Pinpoint the cell where the given text exists, returning its (x, y) midpoint coordinate. 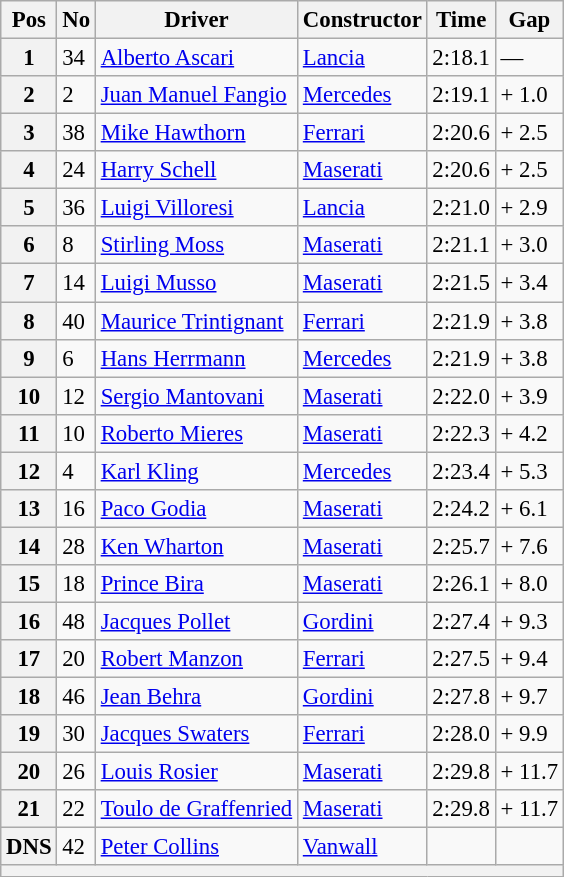
No (76, 20)
5 (29, 208)
46 (76, 697)
2:23.4 (461, 471)
+ 9.7 (529, 697)
+ 4.2 (529, 433)
+ 3.9 (529, 396)
30 (76, 734)
26 (76, 772)
Jacques Swaters (196, 734)
+ 9.9 (529, 734)
Time (461, 20)
Luigi Villoresi (196, 208)
Stirling Moss (196, 245)
Toulo de Graffenried (196, 809)
Prince Bira (196, 584)
Gap (529, 20)
7 (29, 283)
2:21.5 (461, 283)
Vanwall (363, 847)
9 (29, 358)
21 (29, 809)
+ 6.1 (529, 509)
Alberto Ascari (196, 58)
Peter Collins (196, 847)
Jean Behra (196, 697)
34 (76, 58)
Driver (196, 20)
Harry Schell (196, 170)
2:27.8 (461, 697)
36 (76, 208)
40 (76, 321)
2:22.3 (461, 433)
+ 9.3 (529, 621)
Roberto Mieres (196, 433)
Juan Manuel Fangio (196, 95)
+ 1.0 (529, 95)
2:28.0 (461, 734)
+ 8.0 (529, 584)
Ken Wharton (196, 546)
17 (29, 659)
2:25.7 (461, 546)
2:24.2 (461, 509)
13 (29, 509)
3 (29, 133)
+ 3.4 (529, 283)
28 (76, 546)
Pos (29, 20)
DNS (29, 847)
19 (29, 734)
Louis Rosier (196, 772)
+ 9.4 (529, 659)
Paco Godia (196, 509)
Constructor (363, 20)
Jacques Pollet (196, 621)
2:27.5 (461, 659)
48 (76, 621)
Luigi Musso (196, 283)
2:21.0 (461, 208)
Sergio Mantovani (196, 396)
2:21.1 (461, 245)
Hans Herrmann (196, 358)
24 (76, 170)
+ 3.0 (529, 245)
2:26.1 (461, 584)
Mike Hawthorn (196, 133)
22 (76, 809)
2:18.1 (461, 58)
Maurice Trintignant (196, 321)
2:27.4 (461, 621)
1 (29, 58)
+ 5.3 (529, 471)
38 (76, 133)
11 (29, 433)
42 (76, 847)
+ 2.9 (529, 208)
15 (29, 584)
— (529, 58)
+ 7.6 (529, 546)
2:22.0 (461, 396)
2:19.1 (461, 95)
Karl Kling (196, 471)
Robert Manzon (196, 659)
